Locate the cell with the specified text and output its [X, Y] center coordinate. 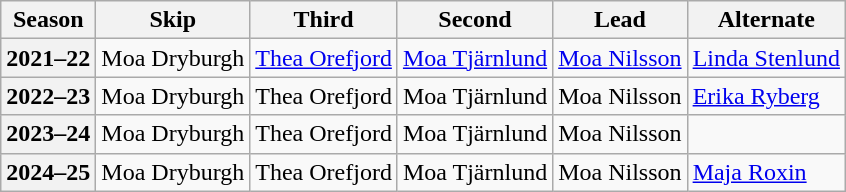
2023–24 [48, 134]
Erika Ryberg [766, 96]
Skip [173, 20]
Linda Stenlund [766, 58]
Third [324, 20]
Second [474, 20]
2021–22 [48, 58]
2022–23 [48, 96]
Maja Roxin [766, 172]
2024–25 [48, 172]
Alternate [766, 20]
Season [48, 20]
Lead [620, 20]
